Output the (x, y) coordinate of the center of the cell containing the given text.  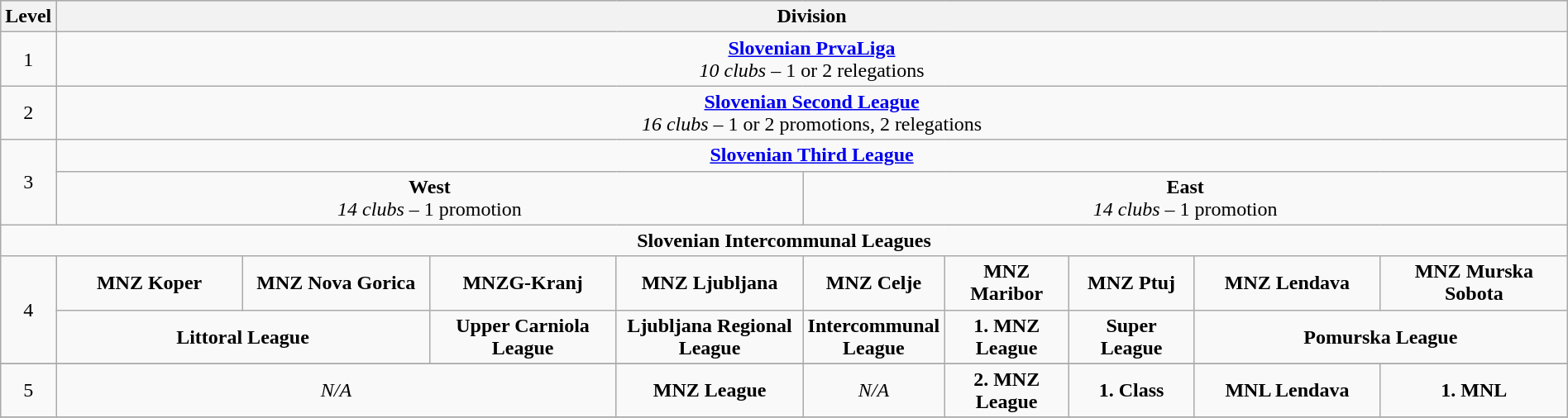
1 (28, 59)
Super League (1131, 337)
Slovenian Third League (812, 155)
MNZ Murska Sobota (1474, 283)
MNZ League (710, 390)
MNZG-Kranj (523, 283)
Slovenian Intercommunal Leagues (784, 240)
3 (28, 182)
5 (28, 390)
MNZ Ljubljana (710, 283)
MNZ Celje (873, 283)
1. Class (1131, 390)
Slovenian Second League16 clubs – 1 or 2 promotions, 2 relegations (812, 112)
Level (28, 17)
MNZ Lendava (1287, 283)
MNZ Koper (150, 283)
East14 clubs – 1 promotion (1185, 198)
Intercommunal League (873, 337)
MNL Lendava (1287, 390)
4 (28, 310)
Division (812, 17)
Slovenian PrvaLiga10 clubs – 1 or 2 relegations (812, 59)
1. MNZ League (1007, 337)
Pomurska League (1380, 337)
Littoral League (243, 337)
Ljubljana Regional League (710, 337)
2. MNZ League (1007, 390)
MNZ Ptuj (1131, 283)
Upper Carniola League (523, 337)
2 (28, 112)
MNZ Nova Gorica (336, 283)
MNZ Maribor (1007, 283)
West14 clubs – 1 promotion (430, 198)
1. MNL (1474, 390)
